Locate the cell with the specified text and output its [X, Y] center coordinate. 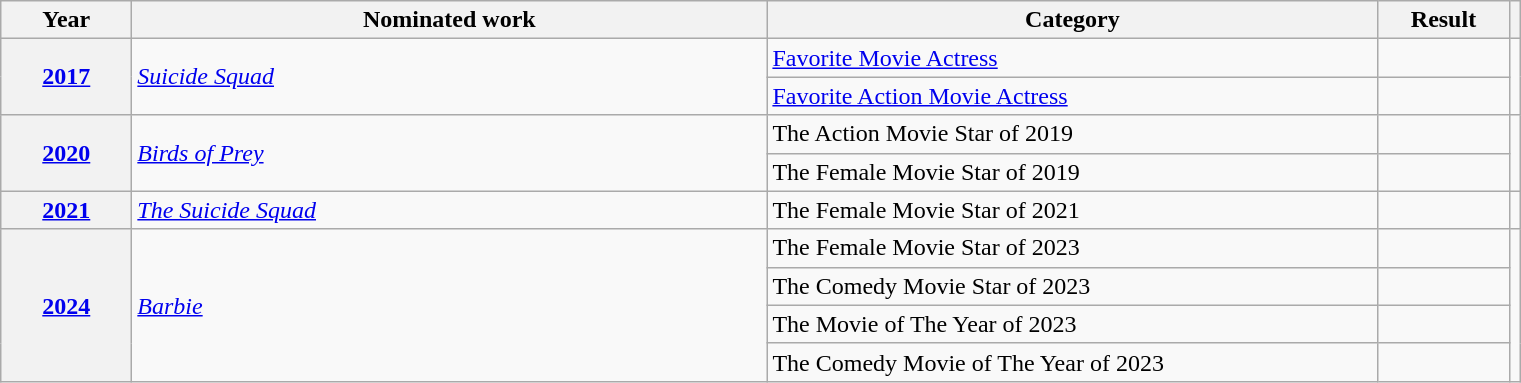
Year [66, 20]
Result [1444, 20]
2021 [66, 210]
The Suicide Squad [450, 210]
The Action Movie Star of 2019 [1072, 134]
2017 [66, 77]
The Female Movie Star of 2019 [1072, 172]
The Female Movie Star of 2023 [1072, 248]
2024 [66, 305]
2020 [66, 153]
Category [1072, 20]
The Comedy Movie of The Year of 2023 [1072, 362]
Barbie [450, 305]
Nominated work [450, 20]
The Female Movie Star of 2021 [1072, 210]
Suicide Squad [450, 77]
Favorite Action Movie Actress [1072, 96]
The Movie of The Year of 2023 [1072, 324]
Favorite Movie Actress [1072, 58]
Birds of Prey [450, 153]
The Comedy Movie Star of 2023 [1072, 286]
